Find where the given text appears and provide that cell's center as [x, y] coordinate. 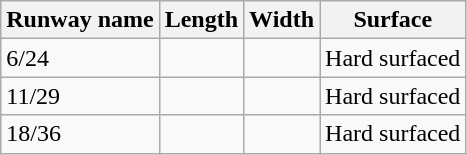
Width [282, 20]
Length [201, 20]
6/24 [80, 58]
Surface [393, 20]
11/29 [80, 96]
18/36 [80, 134]
Runway name [80, 20]
